Search for the cell housing the specified text and yield its (x, y) center coordinate. 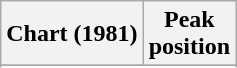
Chart (1981) (72, 34)
Peakposition (189, 34)
